From the cell containing the given text, extract its center point as (X, Y) coordinate. 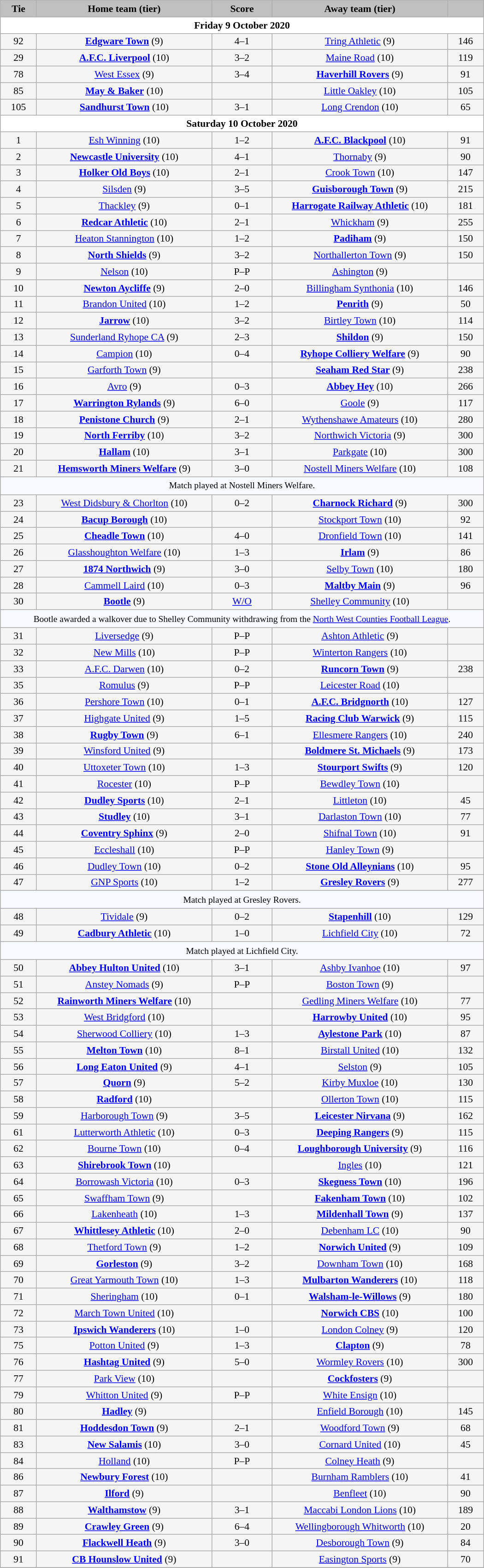
Bootle (9) (124, 602)
Nelson (10) (124, 272)
Abbey Hulton United (10) (124, 968)
Long Eaton United (9) (124, 1067)
Borrowash Victoria (10) (124, 1182)
Maccabi London Lions (10) (360, 1510)
57 (18, 1083)
Stapenhill (10) (360, 917)
63 (18, 1165)
Cadbury Athletic (10) (124, 934)
Easington Sports (9) (360, 1559)
Boldmere St. Michaels (9) (360, 751)
8 (18, 255)
Aylestone Park (10) (360, 1034)
Redcar Athletic (10) (124, 222)
6 (18, 222)
Walthamstow (9) (124, 1510)
West Didsbury & Chorlton (10) (124, 503)
North Ferriby (10) (124, 436)
Liversedge (9) (124, 636)
Walsham-le-Willows (9) (360, 1296)
Debenham LC (10) (360, 1231)
2–3 (242, 337)
Bacup Borough (10) (124, 520)
Penrith (9) (360, 304)
40 (18, 768)
New Mills (10) (124, 653)
Parkgate (10) (360, 452)
Silsden (9) (124, 189)
31 (18, 636)
Eccleshall (10) (124, 850)
32 (18, 653)
Colney Heath (9) (360, 1461)
132 (466, 1050)
Selston (9) (360, 1067)
Tividale (9) (124, 917)
Hallam (10) (124, 452)
Crawley Green (9) (124, 1527)
Ipswich Wanderers (10) (124, 1330)
Thetford Town (9) (124, 1247)
62 (18, 1149)
48 (18, 917)
114 (466, 321)
35 (18, 686)
Ashby Ivanhoe (10) (360, 968)
16 (18, 387)
97 (466, 968)
Lichfield City (10) (360, 934)
Edgware Town (9) (124, 41)
Campion (10) (124, 354)
44 (18, 834)
CB Hounslow United (9) (124, 1559)
18 (18, 420)
Great Yarmouth Town (10) (124, 1280)
White Ensign (10) (360, 1395)
Thackley (9) (124, 206)
Holker Old Boys (10) (124, 173)
Nostell Miners Welfare (10) (360, 469)
102 (466, 1198)
Norwich CBS (10) (360, 1313)
Cockfosters (9) (360, 1379)
Harrowby United (10) (360, 1018)
A.F.C. Liverpool (10) (124, 58)
Shirebrook Town (10) (124, 1165)
27 (18, 569)
9 (18, 272)
Downham Town (10) (360, 1264)
30 (18, 602)
Littleton (10) (360, 800)
Rainworth Miners Welfare (10) (124, 1001)
277 (466, 882)
Whitton United (9) (124, 1395)
Charnock Richard (9) (360, 503)
Seaham Red Star (9) (360, 370)
Match played at Lichfield City. (242, 951)
Little Oakley (10) (360, 91)
168 (466, 1264)
127 (466, 702)
Tring Athletic (9) (360, 41)
Shelley Community (10) (360, 602)
Mulbarton Wanderers (10) (360, 1280)
49 (18, 934)
43 (18, 817)
5–2 (242, 1083)
26 (18, 552)
Dronfield Town (10) (360, 536)
121 (466, 1165)
14 (18, 354)
5 (18, 206)
Cornard United (10) (360, 1444)
76 (18, 1362)
53 (18, 1018)
6–4 (242, 1527)
130 (466, 1083)
Ilford (9) (124, 1494)
Cammell Laird (10) (124, 586)
West Essex (9) (124, 75)
Enfield Borough (10) (360, 1412)
83 (18, 1444)
Skegness Town (10) (360, 1182)
Away team (tier) (360, 9)
147 (466, 173)
A.F.C. Darwen (10) (124, 669)
Norwich United (9) (360, 1247)
Wormley Rovers (10) (360, 1362)
West Bridgford (10) (124, 1018)
88 (18, 1510)
2 (18, 157)
Hanley Town (9) (360, 850)
Racing Club Warwick (9) (360, 718)
Glasshoughton Welfare (10) (124, 552)
52 (18, 1001)
Bewdley Town (10) (360, 784)
46 (18, 866)
Ryhope Colliery Welfare (9) (360, 354)
23 (18, 503)
Long Crendon (10) (360, 107)
Gresley Rovers (9) (360, 882)
Quorn (9) (124, 1083)
6–1 (242, 735)
Haverhill Rovers (9) (360, 75)
Harrogate Railway Athletic (10) (360, 206)
118 (466, 1280)
Holland (10) (124, 1461)
March Town United (10) (124, 1313)
8–1 (242, 1050)
117 (466, 403)
55 (18, 1050)
Shifnal Town (10) (360, 834)
Padiham (9) (360, 239)
58 (18, 1100)
Goole (9) (360, 403)
80 (18, 1412)
Hemsworth Miners Welfare (9) (124, 469)
42 (18, 800)
266 (466, 387)
255 (466, 222)
Avro (9) (124, 387)
Northallerton Town (9) (360, 255)
7 (18, 239)
Ollerton Town (10) (360, 1100)
59 (18, 1116)
51 (18, 984)
4 (18, 189)
1874 Northwich (9) (124, 569)
Coventry Sphinx (9) (124, 834)
Anstey Nomads (9) (124, 984)
GNP Sports (10) (124, 882)
36 (18, 702)
Bootle awarded a walkover due to Shelley Community withdrawing from the North West Counties Football League. (242, 619)
Penistone Church (9) (124, 420)
25 (18, 536)
Gorleston (9) (124, 1264)
Tie (18, 9)
Winsford United (9) (124, 751)
Kirby Muxloe (10) (360, 1083)
Sherwood Colliery (10) (124, 1034)
Uttoxeter Town (10) (124, 768)
6–0 (242, 403)
Abbey Hey (10) (360, 387)
Home team (tier) (124, 9)
A.F.C. Blackpool (10) (360, 140)
Maltby Main (9) (360, 586)
Highgate United (9) (124, 718)
May & Baker (10) (124, 91)
37 (18, 718)
Jarrow (10) (124, 321)
Match played at Nostell Miners Welfare. (242, 486)
19 (18, 436)
64 (18, 1182)
89 (18, 1527)
Clapton (9) (360, 1346)
3–4 (242, 75)
Hadley (9) (124, 1412)
24 (18, 520)
119 (466, 58)
85 (18, 91)
21 (18, 469)
280 (466, 420)
Shildon (9) (360, 337)
Leicester Nirvana (9) (360, 1116)
Newbury Forest (10) (124, 1477)
54 (18, 1034)
Sunderland Ryhope CA (9) (124, 337)
Benfleet (10) (360, 1494)
Ingles (10) (360, 1165)
Hoddesdon Town (9) (124, 1428)
Pershore Town (10) (124, 702)
Score (242, 9)
Warrington Rylands (9) (124, 403)
81 (18, 1428)
Maine Road (10) (360, 58)
Park View (10) (124, 1379)
240 (466, 735)
137 (466, 1214)
Selby Town (10) (360, 569)
A.F.C. Bridgnorth (10) (360, 702)
Brandon United (10) (124, 304)
Dudley Sports (10) (124, 800)
Deeping Rangers (9) (360, 1132)
Guisborough Town (9) (360, 189)
162 (466, 1116)
Stourport Swifts (9) (360, 768)
Lakenheath (10) (124, 1214)
29 (18, 58)
Birstall United (10) (360, 1050)
Loughborough University (9) (360, 1149)
129 (466, 917)
Sheringham (10) (124, 1296)
Romulus (9) (124, 686)
79 (18, 1395)
3 (18, 173)
Newcastle University (10) (124, 157)
Birtley Town (10) (360, 321)
100 (466, 1313)
15 (18, 370)
12 (18, 321)
Sandhurst Town (10) (124, 107)
Fakenham Town (10) (360, 1198)
Thornaby (9) (360, 157)
Lutterworth Athletic (10) (124, 1132)
Radford (10) (124, 1100)
Newton Aycliffe (9) (124, 288)
1 (18, 140)
39 (18, 751)
Darlaston Town (10) (360, 817)
Wythenshawe Amateurs (10) (360, 420)
71 (18, 1296)
Gedling Miners Welfare (10) (360, 1001)
Melton Town (10) (124, 1050)
61 (18, 1132)
215 (466, 189)
Cheadle Town (10) (124, 536)
Esh Winning (10) (124, 140)
75 (18, 1346)
196 (466, 1182)
96 (466, 586)
Dudley Town (10) (124, 866)
Garforth Town (9) (124, 370)
56 (18, 1067)
Bourne Town (10) (124, 1149)
Match played at Gresley Rovers. (242, 900)
189 (466, 1510)
Ashton Athletic (9) (360, 636)
Desborough Town (9) (360, 1543)
66 (18, 1214)
Rugby Town (9) (124, 735)
181 (466, 206)
Flackwell Heath (9) (124, 1543)
Billingham Synthonia (10) (360, 288)
Burnham Ramblers (10) (360, 1477)
Whickham (9) (360, 222)
69 (18, 1264)
Potton United (9) (124, 1346)
Woodford Town (9) (360, 1428)
Mildenhall Town (9) (360, 1214)
Winterton Rangers (10) (360, 653)
Irlam (9) (360, 552)
Runcorn Town (9) (360, 669)
108 (466, 469)
Leicester Road (10) (360, 686)
Ellesmere Rangers (10) (360, 735)
New Salamis (10) (124, 1444)
38 (18, 735)
67 (18, 1231)
Ashington (9) (360, 272)
Northwich Victoria (9) (360, 436)
4–0 (242, 536)
145 (466, 1412)
Boston Town (9) (360, 984)
Whittlesey Athletic (10) (124, 1231)
Heaton Stannington (10) (124, 239)
10 (18, 288)
Saturday 10 October 2020 (242, 124)
Friday 9 October 2020 (242, 25)
28 (18, 586)
5–0 (242, 1362)
11 (18, 304)
Stone Old Alleynians (10) (360, 866)
17 (18, 403)
33 (18, 669)
116 (466, 1149)
109 (466, 1247)
47 (18, 882)
Crook Town (10) (360, 173)
Stockport Town (10) (360, 520)
13 (18, 337)
Swaffham Town (9) (124, 1198)
Hashtag United (9) (124, 1362)
173 (466, 751)
1–5 (242, 718)
141 (466, 536)
73 (18, 1330)
Harborough Town (9) (124, 1116)
North Shields (9) (124, 255)
London Colney (9) (360, 1330)
Studley (10) (124, 817)
W/O (242, 602)
Rocester (10) (124, 784)
Wellingborough Whitworth (10) (360, 1527)
